Capture the cell that displays the provided text and extract its (x, y) central coordinate. 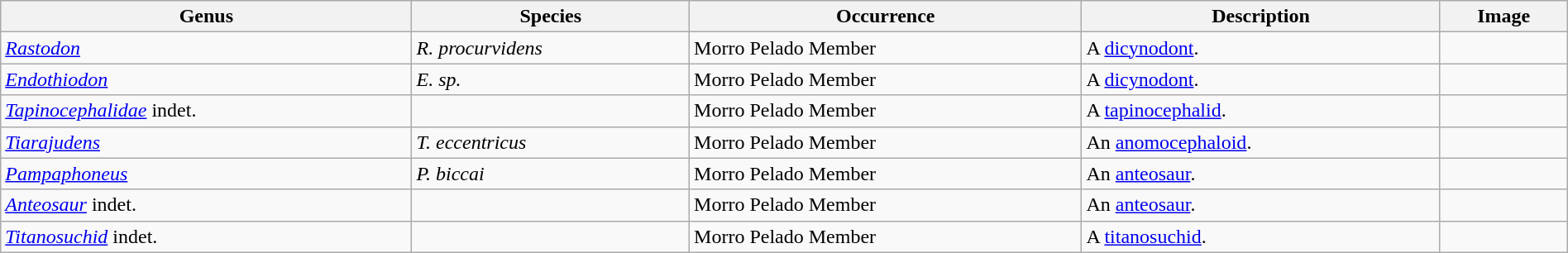
A tapinocephalid. (1260, 111)
Tiarajudens (207, 142)
Rastodon (207, 48)
R. procurvidens (551, 48)
Species (551, 17)
Genus (207, 17)
Anteosaur indet. (207, 205)
An anomocephaloid. (1260, 142)
Tapinocephalidae indet. (207, 111)
A titanosuchid. (1260, 236)
Occurrence (886, 17)
Image (1503, 17)
T. eccentricus (551, 142)
E. sp. (551, 79)
Titanosuchid indet. (207, 236)
Description (1260, 17)
P. biccai (551, 174)
Endothiodon (207, 79)
Pampaphoneus (207, 174)
